Pinpoint the cell where the given text exists, returning its [X, Y] midpoint coordinate. 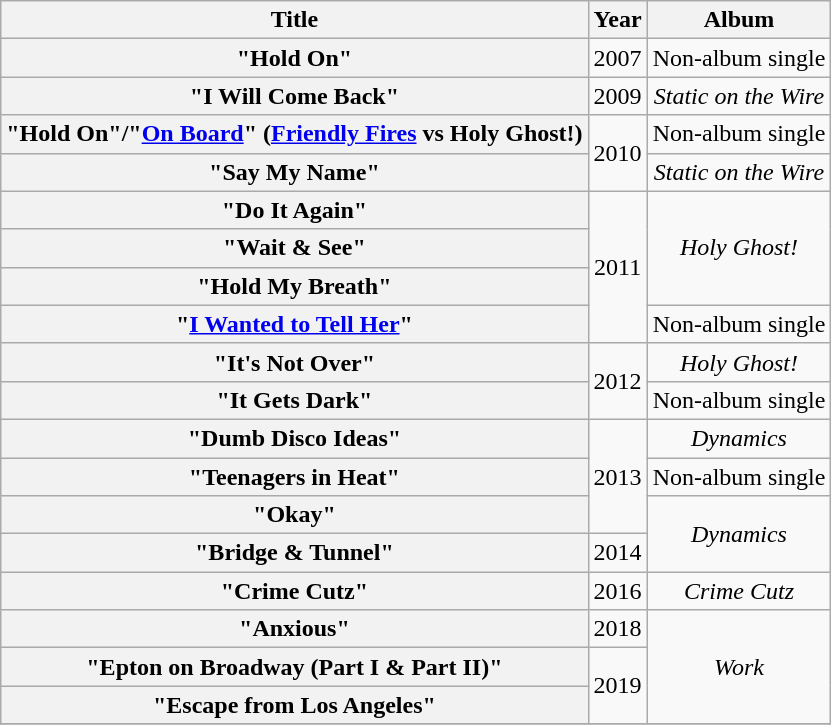
"Do It Again" [294, 210]
Title [294, 20]
"It's Not Over" [294, 362]
2019 [618, 686]
"Hold On"/"On Board" (Friendly Fires vs Holy Ghost!) [294, 134]
"Wait & See" [294, 248]
"It Gets Dark" [294, 400]
"Dumb Disco Ideas" [294, 438]
"Okay" [294, 515]
Album [739, 20]
2011 [618, 267]
"Epton on Broadway (Part I & Part II)" [294, 667]
"Hold On" [294, 58]
"I Will Come Back" [294, 96]
2013 [618, 476]
"Hold My Breath" [294, 286]
2014 [618, 553]
"Escape from Los Angeles" [294, 705]
Crime Cutz [739, 591]
"Teenagers in Heat" [294, 477]
"Bridge & Tunnel" [294, 553]
2016 [618, 591]
"I Wanted to Tell Her" [294, 324]
"Crime Cutz" [294, 591]
"Anxious" [294, 629]
"Say My Name" [294, 172]
2012 [618, 381]
2007 [618, 58]
Work [739, 667]
2009 [618, 96]
2018 [618, 629]
Year [618, 20]
2010 [618, 153]
